Locate the cell with the specified text and output its [X, Y] center coordinate. 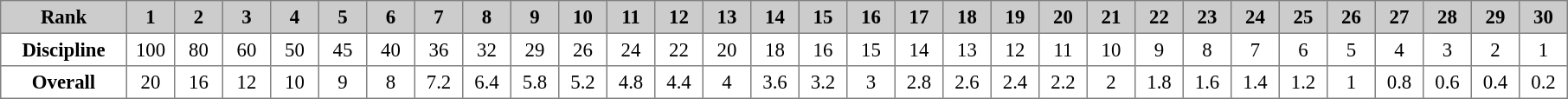
21 [1111, 17]
1.4 [1256, 82]
7.2 [439, 82]
0.6 [1448, 82]
1.2 [1303, 82]
4.4 [679, 82]
28 [1448, 17]
19 [1015, 17]
60 [247, 49]
30 [1544, 17]
45 [343, 49]
5.2 [583, 82]
40 [391, 49]
2.6 [967, 82]
1.6 [1207, 82]
25 [1303, 17]
23 [1207, 17]
100 [151, 49]
0.8 [1399, 82]
3.6 [775, 82]
80 [199, 49]
Rank [64, 17]
Overall [64, 82]
17 [919, 17]
2.2 [1064, 82]
32 [487, 49]
3.2 [823, 82]
36 [439, 49]
2.4 [1015, 82]
0.2 [1544, 82]
2.8 [919, 82]
0.4 [1495, 82]
50 [295, 49]
27 [1399, 17]
6.4 [487, 82]
5.8 [535, 82]
Discipline [64, 49]
4.8 [631, 82]
1.8 [1160, 82]
